Scan for the cell matching the given text and deliver its (X, Y) coordinate at center. 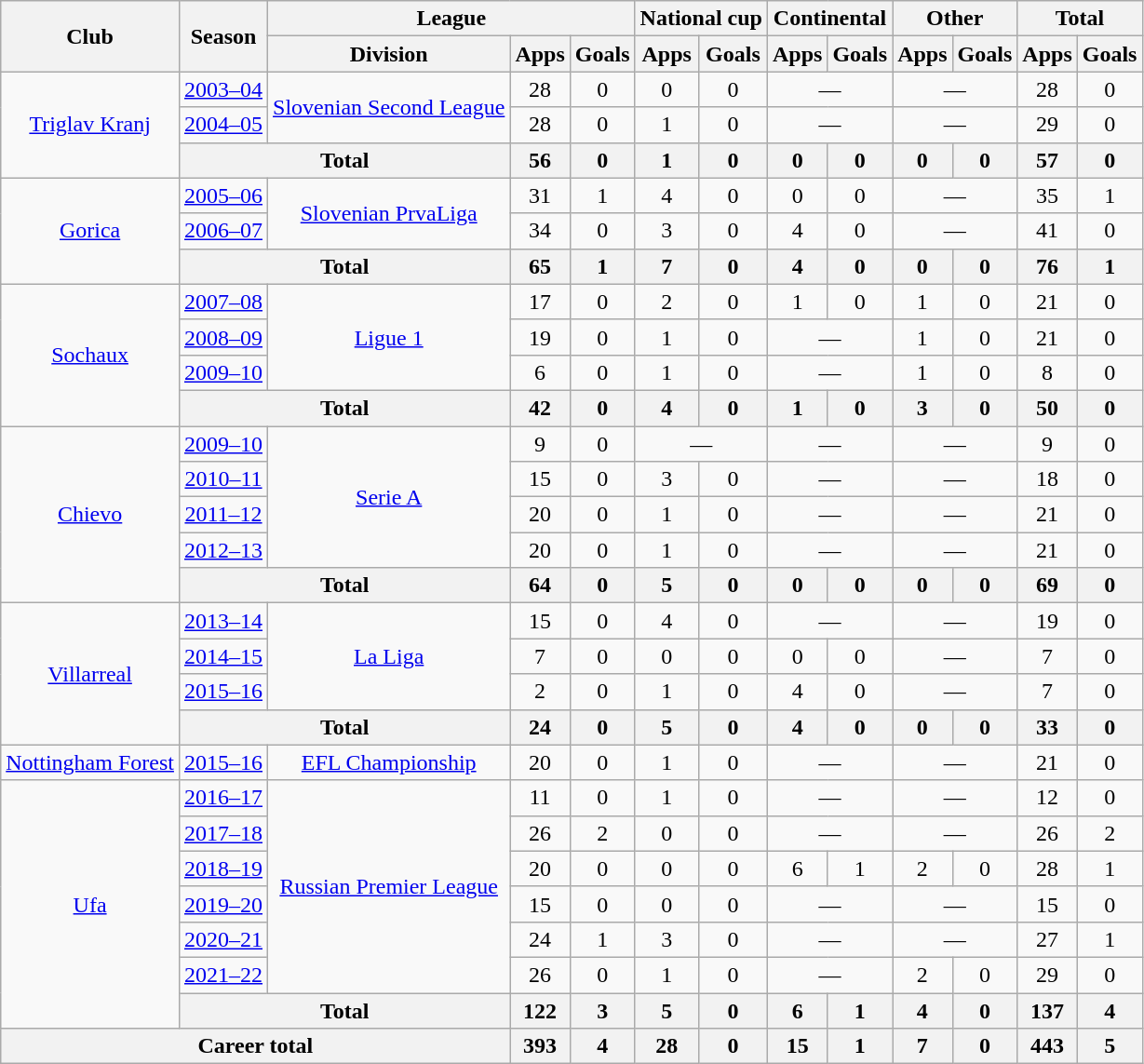
Division (389, 54)
Season (223, 36)
Ufa (90, 904)
Nottingham Forest (90, 762)
League (451, 19)
18 (1047, 479)
2004–05 (223, 125)
Other (955, 19)
National cup (701, 19)
2018–19 (223, 869)
La Liga (389, 656)
Club (90, 36)
137 (1047, 1010)
69 (1047, 586)
443 (1047, 1046)
34 (540, 231)
Sochaux (90, 355)
2013–14 (223, 621)
2012–13 (223, 550)
122 (540, 1010)
Gorica (90, 231)
8 (1047, 372)
65 (540, 266)
33 (1047, 727)
Slovenian Second League (389, 107)
2010–11 (223, 479)
Russian Premier League (389, 886)
27 (1047, 939)
Villarreal (90, 674)
2005–06 (223, 195)
2017–18 (223, 833)
42 (540, 408)
Chievo (90, 515)
50 (1047, 408)
56 (540, 160)
Triglav Kranj (90, 125)
2003–04 (223, 89)
17 (540, 302)
Continental (829, 19)
2006–07 (223, 231)
2007–08 (223, 302)
41 (1047, 231)
2020–21 (223, 939)
31 (540, 195)
35 (1047, 195)
2011–12 (223, 515)
Career total (255, 1046)
11 (540, 798)
2008–09 (223, 337)
2019–20 (223, 904)
76 (1047, 266)
12 (1047, 798)
EFL Championship (389, 762)
Serie A (389, 497)
Slovenian PrvaLiga (389, 213)
2021–22 (223, 975)
2014–15 (223, 656)
57 (1047, 160)
64 (540, 586)
Ligue 1 (389, 337)
2016–17 (223, 798)
393 (540, 1046)
